Identify which cell holds the provided text, then report its (x, y) central coordinate. 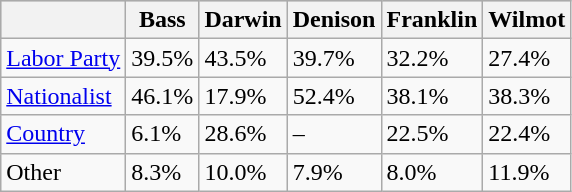
Labor Party (64, 58)
27.4% (527, 58)
38.3% (527, 96)
Wilmot (527, 20)
Darwin (243, 20)
Country (64, 134)
32.2% (432, 58)
Nationalist (64, 96)
39.7% (334, 58)
Franklin (432, 20)
8.3% (162, 172)
52.4% (334, 96)
17.9% (243, 96)
7.9% (334, 172)
11.9% (527, 172)
8.0% (432, 172)
28.6% (243, 134)
– (334, 134)
43.5% (243, 58)
Denison (334, 20)
39.5% (162, 58)
Other (64, 172)
6.1% (162, 134)
38.1% (432, 96)
Bass (162, 20)
22.5% (432, 134)
22.4% (527, 134)
10.0% (243, 172)
46.1% (162, 96)
